Identify which cell holds the provided text, then report its (X, Y) central coordinate. 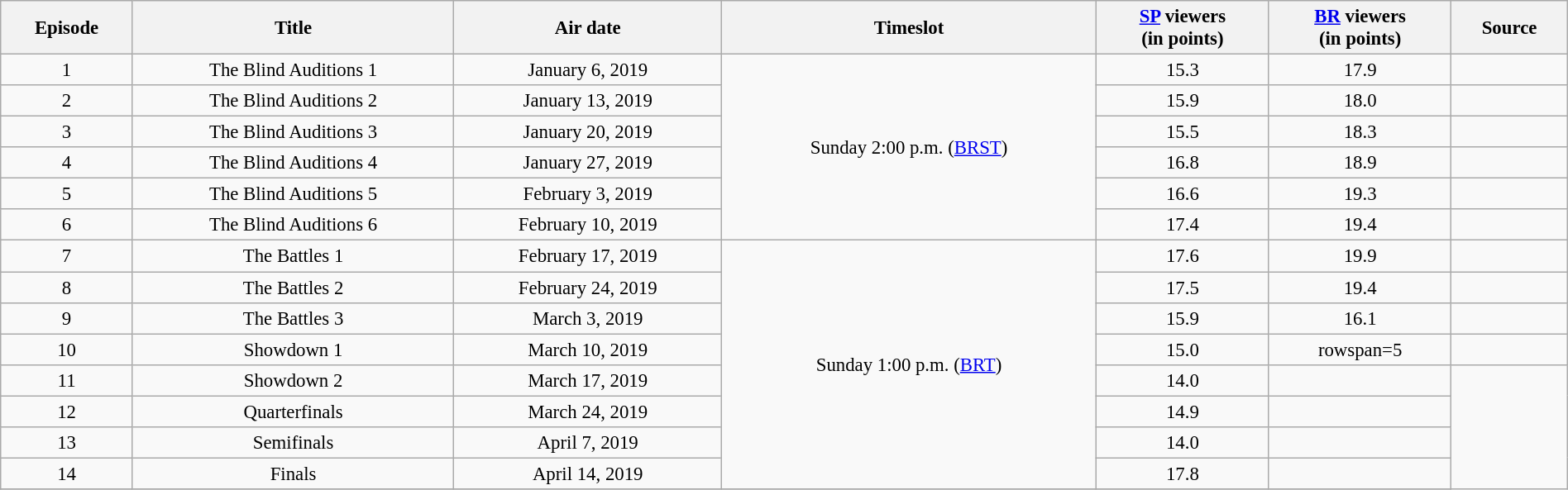
The Battles 2 (293, 288)
The Blind Auditions 5 (293, 194)
18.9 (1360, 163)
March 24, 2019 (588, 412)
15.0 (1183, 350)
3 (67, 132)
March 17, 2019 (588, 380)
Showdown 1 (293, 350)
16.6 (1183, 194)
6 (67, 226)
rowspan=5 (1360, 350)
February 17, 2019 (588, 256)
March 10, 2019 (588, 350)
Sunday 1:00 p.m. (BRT) (910, 365)
January 20, 2019 (588, 132)
17.6 (1183, 256)
15.3 (1183, 70)
7 (67, 256)
Title (293, 28)
15.5 (1183, 132)
9 (67, 318)
BR viewers(in points) (1360, 28)
16.1 (1360, 318)
Timeslot (910, 28)
February 3, 2019 (588, 194)
The Blind Auditions 3 (293, 132)
The Battles 1 (293, 256)
Showdown 2 (293, 380)
17.4 (1183, 226)
14 (67, 473)
4 (67, 163)
18.3 (1360, 132)
Finals (293, 473)
The Blind Auditions 2 (293, 101)
Sunday 2:00 p.m. (BRST) (910, 148)
Episode (67, 28)
17.5 (1183, 288)
1 (67, 70)
18.0 (1360, 101)
2 (67, 101)
SP viewers(in points) (1183, 28)
Semifinals (293, 443)
The Battles 3 (293, 318)
17.9 (1360, 70)
17.8 (1183, 473)
The Blind Auditions 1 (293, 70)
The Blind Auditions 4 (293, 163)
February 10, 2019 (588, 226)
5 (67, 194)
10 (67, 350)
14.9 (1183, 412)
Quarterfinals (293, 412)
March 3, 2019 (588, 318)
January 13, 2019 (588, 101)
April 7, 2019 (588, 443)
Source (1509, 28)
8 (67, 288)
19.3 (1360, 194)
19.9 (1360, 256)
13 (67, 443)
11 (67, 380)
The Blind Auditions 6 (293, 226)
12 (67, 412)
January 6, 2019 (588, 70)
April 14, 2019 (588, 473)
16.8 (1183, 163)
February 24, 2019 (588, 288)
Air date (588, 28)
January 27, 2019 (588, 163)
